Search for the cell housing the specified text and yield its [x, y] center coordinate. 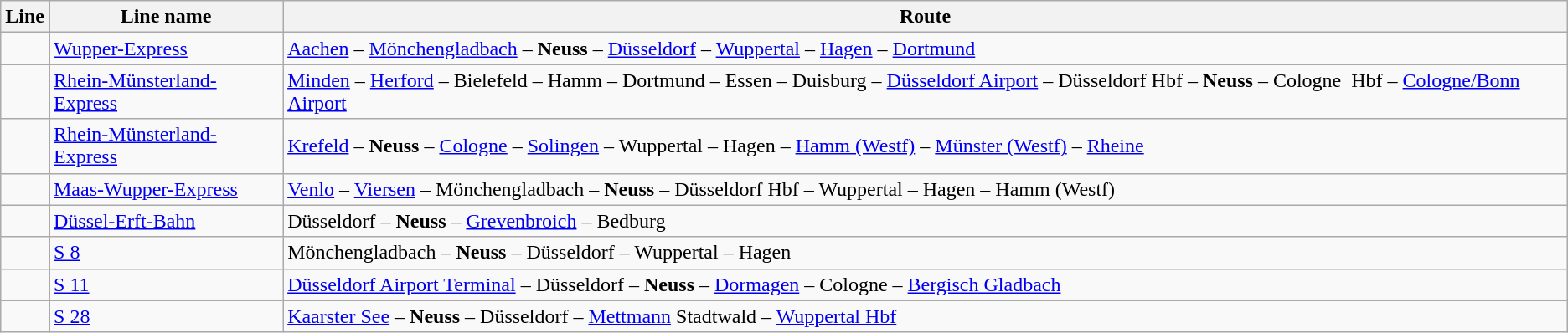
S 28 [166, 316]
Mönchengladbach – Neuss – Düsseldorf – Wuppertal – Hagen [926, 253]
Line [25, 17]
Krefeld – Neuss – Cologne – Solingen – Wuppertal – Hagen – Hamm (Westf) – Münster (Westf) – Rheine [926, 146]
Venlo – Viersen – Mönchengladbach – Neuss – Düsseldorf Hbf – Wuppertal – Hagen – Hamm (Westf) [926, 189]
Route [926, 17]
Düsseldorf – Neuss – Grevenbroich – Bedburg [926, 221]
Düsseldorf Airport Terminal – Düsseldorf – Neuss – Dormagen – Cologne – Bergisch Gladbach [926, 284]
Kaarster See – Neuss – Düsseldorf – Mettmann Stadtwald – Wuppertal Hbf [926, 316]
Wupper-Express [166, 49]
Aachen – Mönchengladbach – Neuss – Düsseldorf – Wuppertal – Hagen – Dortmund [926, 49]
Düssel-Erft-Bahn [166, 221]
S 11 [166, 284]
Line name [166, 17]
S 8 [166, 253]
Minden – Herford – Bielefeld – Hamm – Dortmund – Essen – Duisburg – Düsseldorf Airport – Düsseldorf Hbf – Neuss – Cologne Hbf – Cologne/Bonn Airport [926, 92]
Maas-Wupper-Express [166, 189]
